Output the (x, y) coordinate of the center of the cell containing the given text.  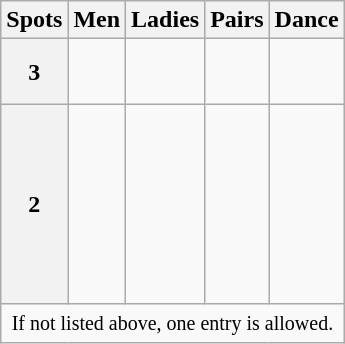
3 (34, 72)
If not listed above, one entry is allowed. (172, 323)
Spots (34, 20)
Pairs (237, 20)
2 (34, 204)
Dance (306, 20)
Ladies (166, 20)
Men (97, 20)
